Provide the [X, Y] coordinate of the cell's center where the given text is located.  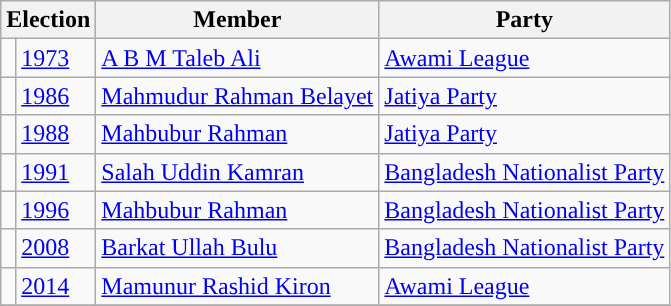
2008 [56, 248]
1996 [56, 210]
1991 [56, 172]
Party [524, 20]
Mamunur Rashid Kiron [238, 286]
Member [238, 20]
Barkat Ullah Bulu [238, 248]
Election [48, 20]
Salah Uddin Kamran [238, 172]
A B M Taleb Ali [238, 58]
2014 [56, 286]
1986 [56, 96]
Mahmudur Rahman Belayet [238, 96]
1973 [56, 58]
1988 [56, 134]
